Scan for the cell matching the given text and deliver its [x, y] coordinate at center. 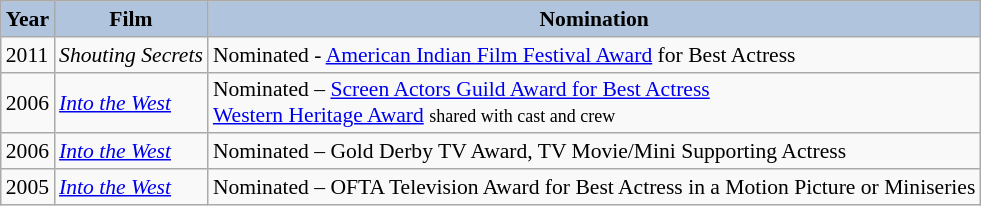
Film [131, 19]
2011 [28, 55]
Nominated – Screen Actors Guild Award for Best ActressWestern Heritage Award shared with cast and crew [594, 102]
Nominated - American Indian Film Festival Award for Best Actress [594, 55]
Shouting Secrets [131, 55]
2005 [28, 187]
Year [28, 19]
Nomination [594, 19]
Nominated – OFTA Television Award for Best Actress in a Motion Picture or Miniseries [594, 187]
Nominated – Gold Derby TV Award, TV Movie/Mini Supporting Actress [594, 152]
